Locate the cell with the specified text and output its [X, Y] center coordinate. 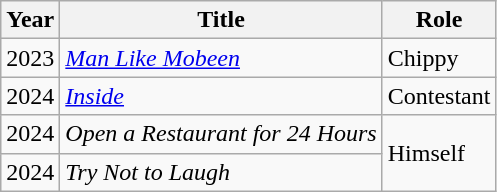
Inside [221, 96]
Open a Restaurant for 24 Hours [221, 134]
Try Not to Laugh [221, 172]
Title [221, 20]
Year [30, 20]
Man Like Mobeen [221, 58]
Himself [439, 153]
Role [439, 20]
Chippy [439, 58]
2023 [30, 58]
Contestant [439, 96]
